Return (X, Y) of the center of cell containing provided text 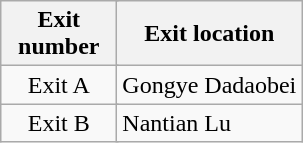
Exit B (59, 123)
Exit A (59, 85)
Exit location (210, 34)
Gongye Dadaobei (210, 85)
Nantian Lu (210, 123)
Exit number (59, 34)
